Pinpoint the cell where the given text exists, returning its [x, y] midpoint coordinate. 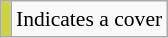
Indicates a cover [89, 19]
